Identify which cell holds the provided text, then report its [x, y] central coordinate. 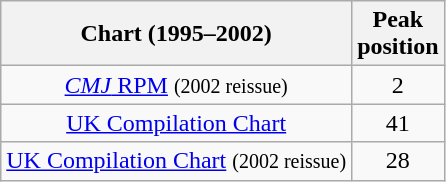
Peakposition [398, 34]
UK Compilation Chart [176, 123]
UK Compilation Chart (2002 reissue) [176, 161]
CMJ RPM (2002 reissue) [176, 85]
41 [398, 123]
Chart (1995–2002) [176, 34]
2 [398, 85]
28 [398, 161]
